Detect which cell encompasses the target text, then output its [x, y] center coordinate. 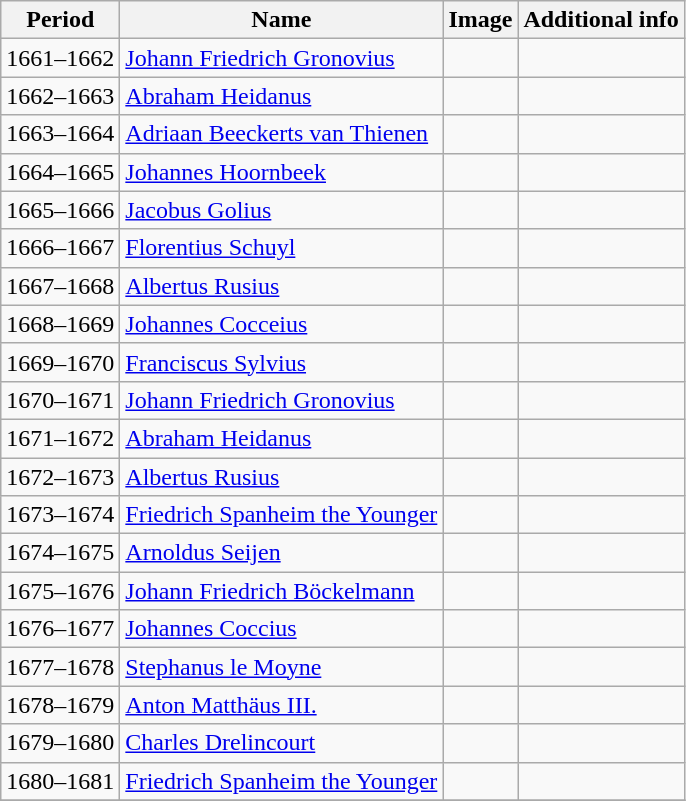
Johannes Cocceius [282, 324]
Name [282, 20]
Period [60, 20]
1675–1676 [60, 591]
1665–1666 [60, 210]
Image [480, 20]
Florentius Schuyl [282, 248]
Johannes Hoornbeek [282, 172]
1668–1669 [60, 324]
1670–1671 [60, 400]
Johann Friedrich Böckelmann [282, 591]
1677–1678 [60, 667]
1663–1664 [60, 134]
1672–1673 [60, 477]
1680–1681 [60, 781]
Arnoldus Seijen [282, 553]
Additional info [601, 20]
1662–1663 [60, 96]
1679–1680 [60, 743]
1669–1670 [60, 362]
Johannes Coccius [282, 629]
1667–1668 [60, 286]
Franciscus Sylvius [282, 362]
1678–1679 [60, 705]
Adriaan Beeckerts van Thienen [282, 134]
Charles Drelincourt [282, 743]
Jacobus Golius [282, 210]
1671–1672 [60, 438]
1673–1674 [60, 515]
1664–1665 [60, 172]
1661–1662 [60, 58]
1666–1667 [60, 248]
1676–1677 [60, 629]
Stephanus le Moyne [282, 667]
1674–1675 [60, 553]
Anton Matthäus III. [282, 705]
